Return the [X, Y] coordinate for the center point of the cell that contains the specified text.  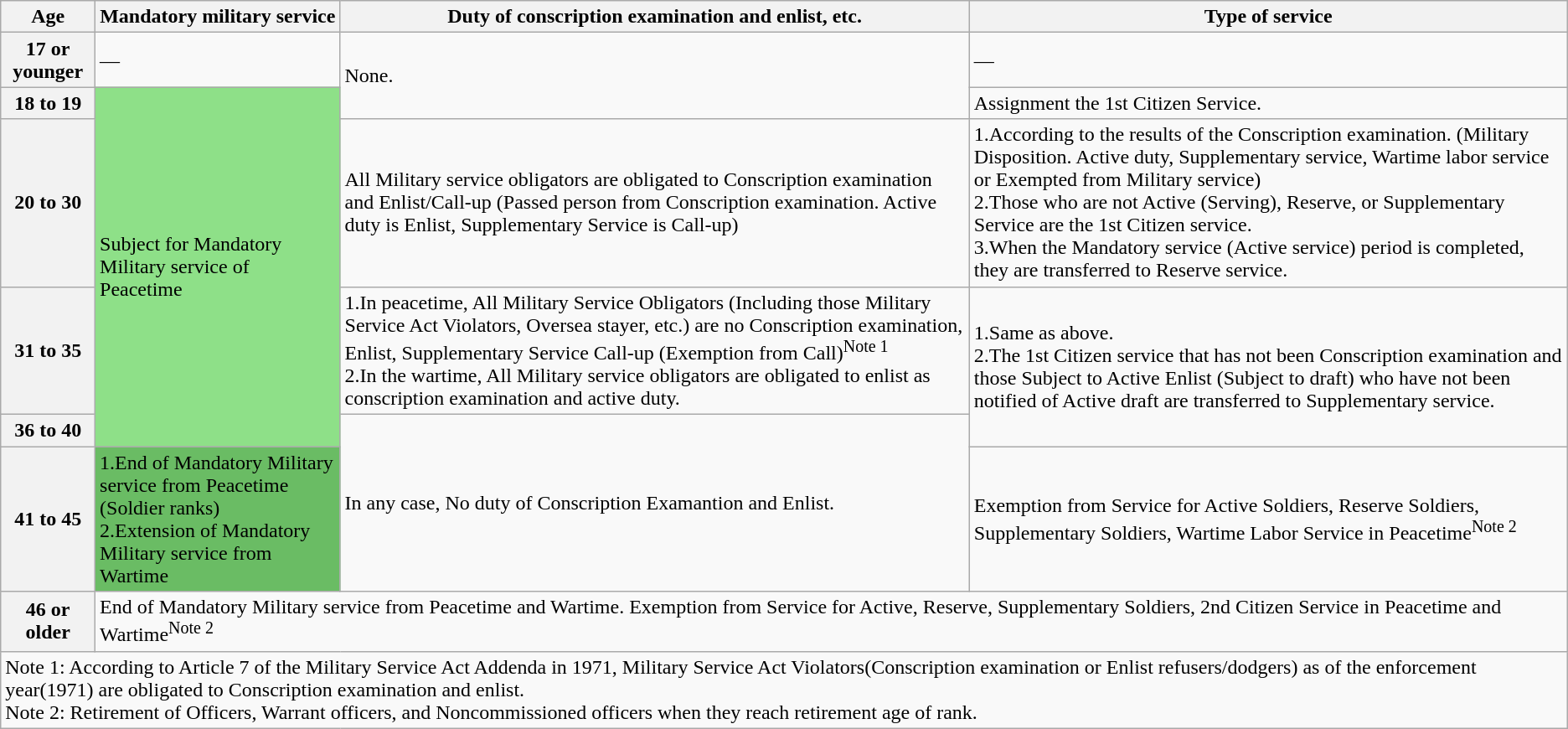
17 or younger [49, 60]
18 to 19 [49, 103]
None. [655, 75]
Exemption from Service for Active Soldiers, Reserve Soldiers, Supplementary Soldiers, Wartime Labor Service in PeacetimeNote 2 [1268, 520]
Age [49, 17]
In any case, No duty of Conscription Examantion and Enlist. [655, 503]
41 to 45 [49, 520]
31 to 35 [49, 350]
Assignment the 1st Citizen Service. [1268, 103]
1.End of Mandatory Military service from Peacetime (Soldier ranks)2.Extension of Mandatory Military service from Wartime [218, 520]
46 or older [49, 622]
Duty of conscription examination and enlist, etc. [655, 17]
Type of service [1268, 17]
20 to 30 [49, 203]
Mandatory military service [218, 17]
36 to 40 [49, 431]
Subject for Mandatory Military service of Peacetime [218, 266]
